Capture the cell that displays the provided text and extract its (x, y) central coordinate. 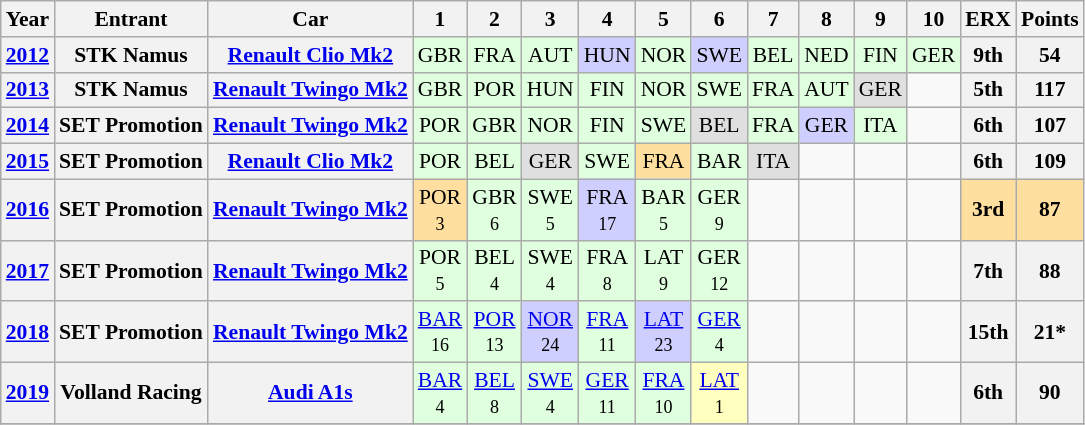
9th (988, 55)
POR3 (440, 210)
Points (1050, 19)
GER4 (719, 332)
2017 (28, 270)
3 (550, 19)
BAR4 (440, 394)
POR5 (440, 270)
6 (719, 19)
8 (826, 19)
BEL8 (494, 394)
117 (1050, 90)
7th (988, 270)
109 (1050, 162)
3rd (988, 210)
88 (1050, 270)
GER12 (719, 270)
SWE5 (550, 210)
FRA8 (608, 270)
GER9 (719, 210)
9 (880, 19)
54 (1050, 55)
BAR5 (664, 210)
21* (1050, 332)
2016 (28, 210)
Car (310, 19)
90 (1050, 394)
2 (494, 19)
LAT1 (719, 394)
2012 (28, 55)
GER11 (608, 394)
2018 (28, 332)
7 (773, 19)
10 (934, 19)
4 (608, 19)
Audi A1s (310, 394)
BAR (719, 162)
GBR6 (494, 210)
2013 (28, 90)
Volland Racing (131, 394)
87 (1050, 210)
107 (1050, 126)
LAT9 (664, 270)
BEL4 (494, 270)
BAR16 (440, 332)
1 (440, 19)
2014 (28, 126)
POR13 (494, 332)
ERX (988, 19)
FRA10 (664, 394)
Year (28, 19)
LAT23 (664, 332)
5 (664, 19)
2019 (28, 394)
NOR24 (550, 332)
Entrant (131, 19)
FRA11 (608, 332)
NED (826, 55)
15th (988, 332)
5th (988, 90)
FRA17 (608, 210)
2015 (28, 162)
